Find where the given text appears and provide that cell's center as (x, y) coordinate. 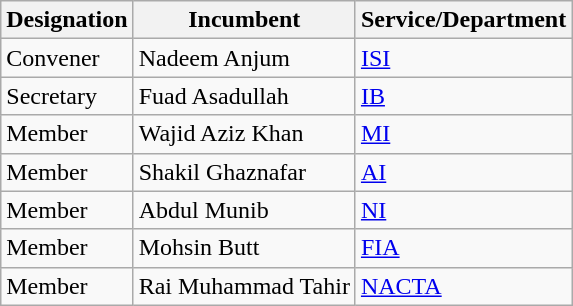
Designation (67, 20)
Nadeem Anjum (244, 58)
IB (463, 96)
Fuad Asadullah (244, 96)
Shakil Ghaznafar (244, 172)
Rai Muhammad Tahir (244, 286)
Abdul Munib (244, 210)
MI (463, 134)
Incumbent (244, 20)
NACTA (463, 286)
FIA (463, 248)
NI (463, 210)
AI (463, 172)
Wajid Aziz Khan (244, 134)
ISI (463, 58)
Convener (67, 58)
Secretary (67, 96)
Service/Department (463, 20)
Mohsin Butt (244, 248)
